Return the [x, y] coordinate for the center point of the cell that contains the specified text.  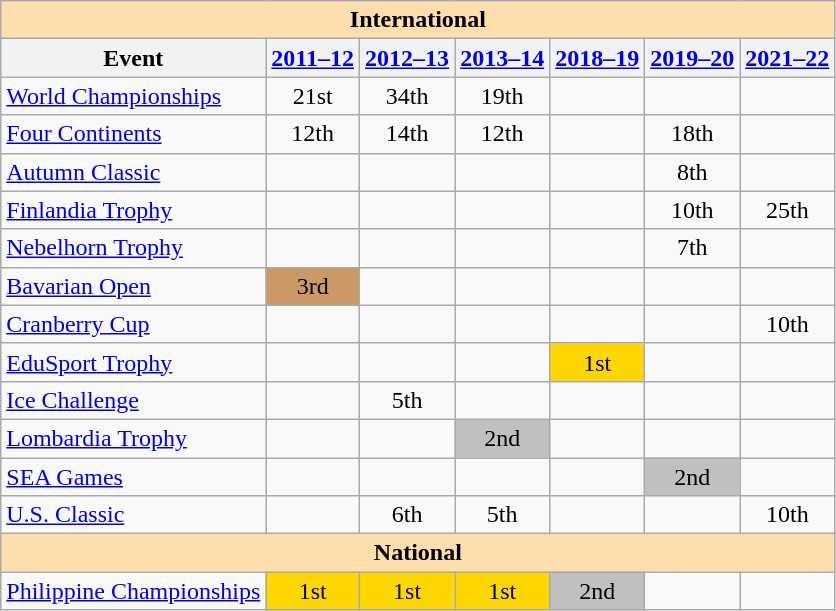
Cranberry Cup [134, 324]
World Championships [134, 96]
2018–19 [598, 58]
3rd [313, 286]
Bavarian Open [134, 286]
21st [313, 96]
Event [134, 58]
7th [692, 248]
Autumn Classic [134, 172]
International [418, 20]
Philippine Championships [134, 591]
U.S. Classic [134, 515]
18th [692, 134]
34th [408, 96]
SEA Games [134, 477]
Finlandia Trophy [134, 210]
National [418, 553]
19th [502, 96]
2011–12 [313, 58]
2012–13 [408, 58]
14th [408, 134]
25th [788, 210]
EduSport Trophy [134, 362]
Lombardia Trophy [134, 438]
Four Continents [134, 134]
2021–22 [788, 58]
Nebelhorn Trophy [134, 248]
6th [408, 515]
2019–20 [692, 58]
Ice Challenge [134, 400]
8th [692, 172]
2013–14 [502, 58]
